Find where the given text appears and provide that cell's center as (x, y) coordinate. 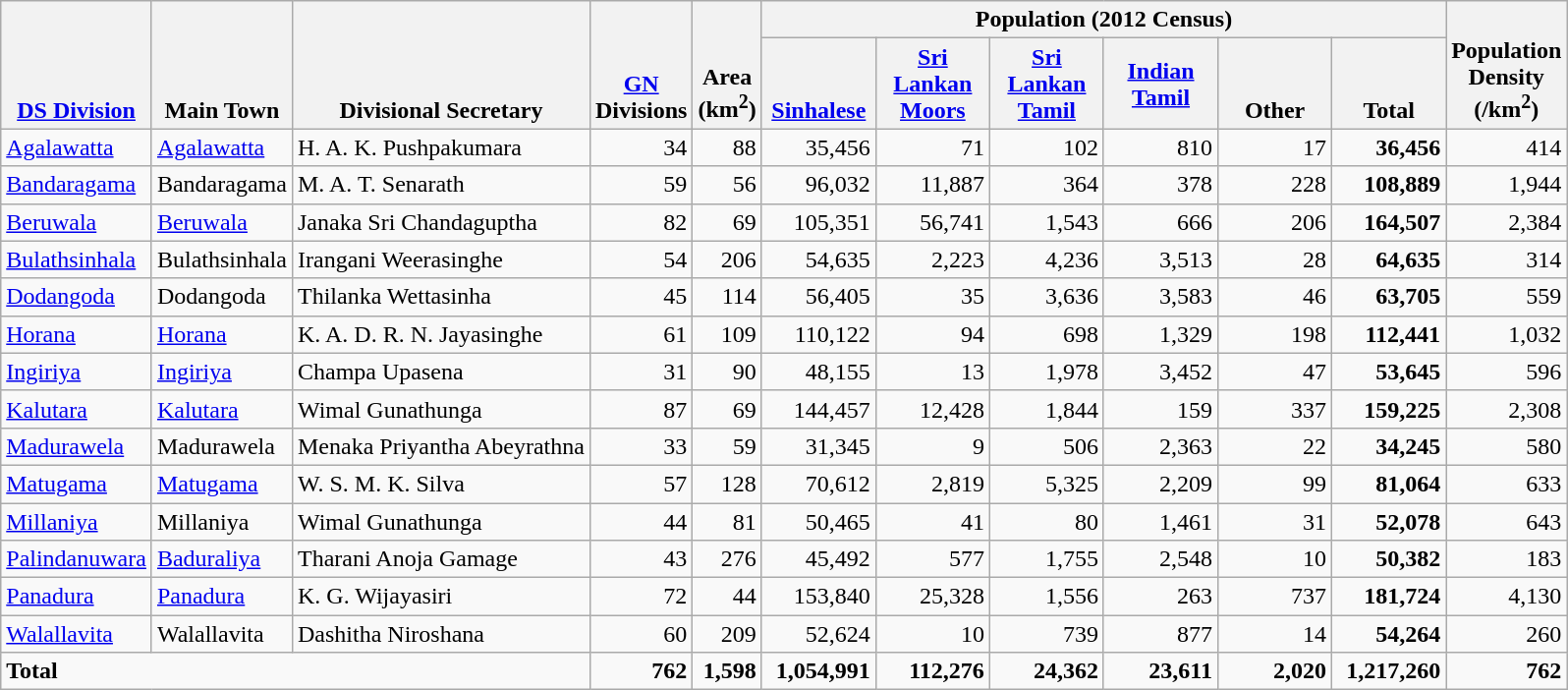
2,209 (1160, 484)
276 (727, 559)
70,612 (818, 484)
1,543 (1046, 222)
61 (641, 334)
63,705 (1389, 297)
3,636 (1046, 297)
56 (727, 185)
Dashitha Niroshana (440, 634)
81 (727, 522)
82 (641, 222)
577 (932, 559)
1,556 (1046, 597)
53,645 (1389, 372)
164,507 (1389, 222)
1,217,260 (1389, 671)
Janaka Sri Chandaguptha (440, 222)
94 (932, 334)
260 (1507, 634)
28 (1275, 259)
Area(km2) (727, 65)
112,276 (932, 671)
3,452 (1160, 372)
1,598 (727, 671)
H. A. K. Pushpakumara (440, 147)
Population (2012 Census) (1103, 20)
54,264 (1389, 634)
PopulationDensity(/km2) (1507, 65)
414 (1507, 147)
33 (641, 446)
1,755 (1046, 559)
159 (1160, 409)
580 (1507, 446)
1,329 (1160, 334)
23,611 (1160, 671)
109 (727, 334)
2,384 (1507, 222)
739 (1046, 634)
Divisional Secretary (440, 65)
25,328 (932, 597)
2,223 (932, 259)
14 (1275, 634)
88 (727, 147)
2,819 (932, 484)
633 (1507, 484)
87 (641, 409)
Champa Upasena (440, 372)
4,130 (1507, 597)
114 (727, 297)
183 (1507, 559)
22 (1275, 446)
72 (641, 597)
Menaka Priyantha Abeyrathna (440, 446)
GNDivisions (641, 65)
96,032 (818, 185)
3,513 (1160, 259)
Irangani Weerasinghe (440, 259)
Main Town (222, 65)
228 (1275, 185)
99 (1275, 484)
56,741 (932, 222)
9 (932, 446)
12,428 (932, 409)
24,362 (1046, 671)
877 (1160, 634)
Thilanka Wettasinha (440, 297)
IndianTamil (1160, 84)
34,245 (1389, 446)
Palindanuwara (77, 559)
K. A. D. R. N. Jayasinghe (440, 334)
5,325 (1046, 484)
3,583 (1160, 297)
314 (1507, 259)
K. G. Wijayasiri (440, 597)
2,020 (1275, 671)
810 (1160, 147)
64,635 (1389, 259)
128 (727, 484)
153,840 (818, 597)
2,548 (1160, 559)
1,461 (1160, 522)
Baduraliya (222, 559)
54 (641, 259)
60 (641, 634)
31,345 (818, 446)
34 (641, 147)
35 (932, 297)
181,724 (1389, 597)
11,887 (932, 185)
1,032 (1507, 334)
DS Division (77, 65)
81,064 (1389, 484)
45,492 (818, 559)
36,456 (1389, 147)
47 (1275, 372)
17 (1275, 147)
737 (1275, 597)
112,441 (1389, 334)
56,405 (818, 297)
159,225 (1389, 409)
90 (727, 372)
1,844 (1046, 409)
52,624 (818, 634)
71 (932, 147)
506 (1046, 446)
1,978 (1046, 372)
Sri LankanTamil (1046, 84)
54,635 (818, 259)
1,944 (1507, 185)
48,155 (818, 372)
43 (641, 559)
50,465 (818, 522)
52,078 (1389, 522)
698 (1046, 334)
108,889 (1389, 185)
41 (932, 522)
666 (1160, 222)
Sri Lankan Moors (932, 84)
378 (1160, 185)
596 (1507, 372)
105,351 (818, 222)
45 (641, 297)
337 (1275, 409)
102 (1046, 147)
35,456 (818, 147)
110,122 (818, 334)
Tharani Anoja Gamage (440, 559)
263 (1160, 597)
2,308 (1507, 409)
198 (1275, 334)
209 (727, 634)
W. S. M. K. Silva (440, 484)
M. A. T. Senarath (440, 185)
2,363 (1160, 446)
4,236 (1046, 259)
559 (1507, 297)
80 (1046, 522)
1,054,991 (818, 671)
57 (641, 484)
Sinhalese (818, 84)
364 (1046, 185)
50,382 (1389, 559)
13 (932, 372)
Other (1275, 84)
643 (1507, 522)
46 (1275, 297)
144,457 (818, 409)
